Identify which cell holds the provided text, then report its (x, y) central coordinate. 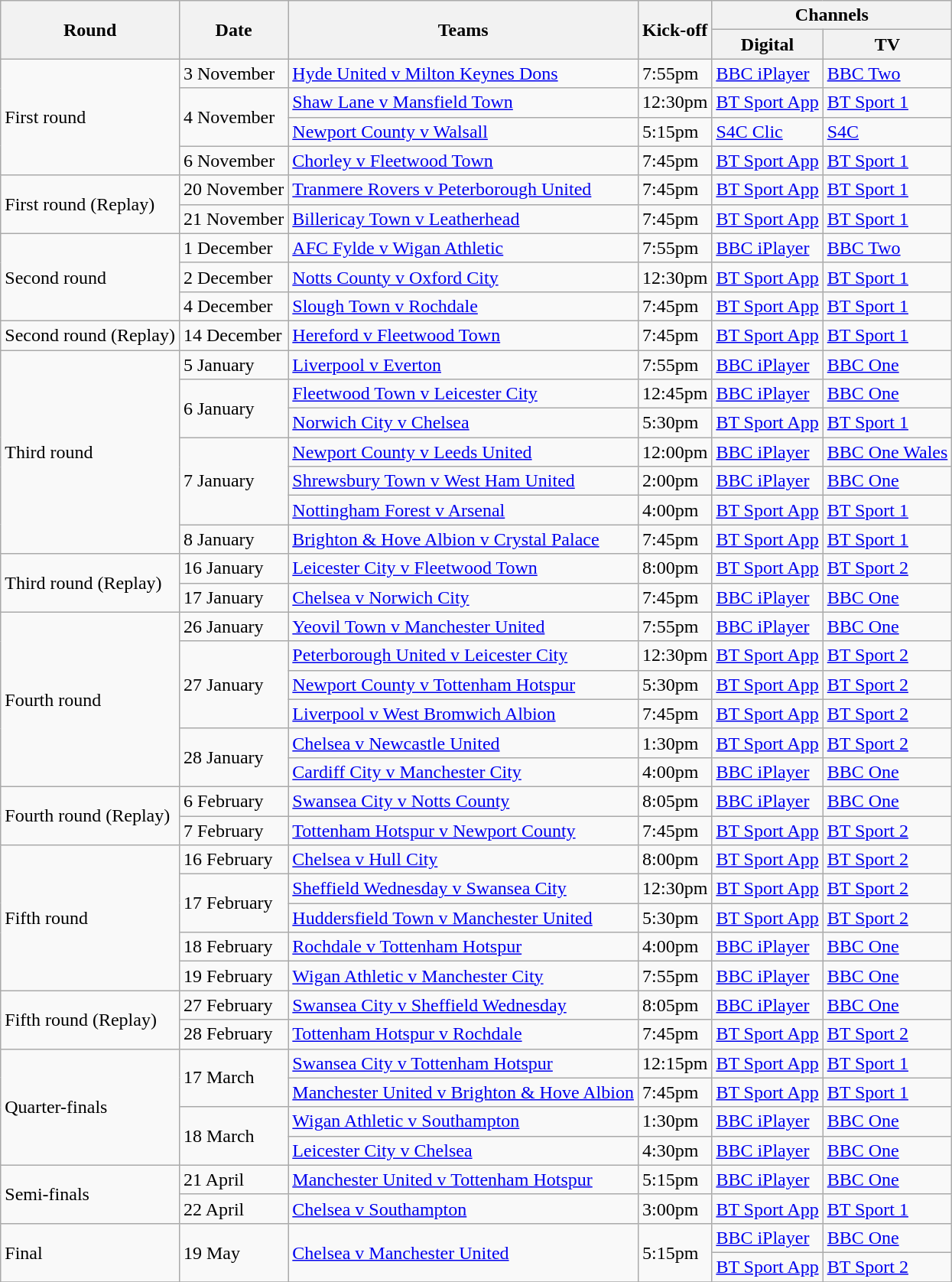
28 February (233, 1034)
Swansea City v Notts County (463, 801)
Chelsea v Manchester United (463, 1252)
2 December (233, 277)
Hereford v Fleetwood Town (463, 335)
Hyde United v Milton Keynes Dons (463, 73)
19 May (233, 1252)
Chelsea v Norwich City (463, 597)
8 January (233, 539)
Fleetwood Town v Leicester City (463, 394)
Fifth round (Replay) (90, 1020)
6 January (233, 408)
7 February (233, 830)
Chorley v Fleetwood Town (463, 161)
12:00pm (674, 452)
4:30pm (674, 1150)
4 December (233, 306)
Manchester United v Brighton & Hove Albion (463, 1092)
TV (887, 44)
Fourth round (Replay) (90, 815)
Wigan Athletic v Southampton (463, 1121)
Leicester City v Fleetwood Town (463, 568)
BBC One Wales (887, 452)
Kick-off (674, 30)
17 January (233, 597)
Teams (463, 30)
26 January (233, 626)
Swansea City v Sheffield Wednesday (463, 1005)
Third round (Replay) (90, 583)
14 December (233, 335)
16 January (233, 568)
Newport County v Walsall (463, 132)
6 November (233, 161)
Cardiff City v Manchester City (463, 772)
Rochdale v Tottenham Hotspur (463, 947)
Yeovil Town v Manchester United (463, 626)
Sheffield Wednesday v Swansea City (463, 889)
Chelsea v Southampton (463, 1209)
Round (90, 30)
Fourth round (90, 699)
Leicester City v Chelsea (463, 1150)
Newport County v Leeds United (463, 452)
Third round (90, 452)
First round (Replay) (90, 204)
17 March (233, 1078)
Norwich City v Chelsea (463, 423)
Nottingham Forest v Arsenal (463, 510)
Shrewsbury Town v West Ham United (463, 481)
Chelsea v Newcastle United (463, 743)
Slough Town v Rochdale (463, 306)
AFC Fylde v Wigan Athletic (463, 248)
21 April (233, 1180)
S4C (887, 132)
12:15pm (674, 1063)
5 January (233, 365)
4 November (233, 117)
Second round (90, 277)
1 December (233, 248)
Semi-finals (90, 1194)
Notts County v Oxford City (463, 277)
Billericay Town v Leatherhead (463, 219)
Brighton & Hove Albion v Crystal Palace (463, 539)
17 February (233, 903)
3 November (233, 73)
27 January (233, 685)
Quarter-finals (90, 1107)
Huddersfield Town v Manchester United (463, 918)
18 February (233, 947)
Channels (832, 15)
Tranmere Rovers v Peterborough United (463, 190)
Wigan Athletic v Manchester City (463, 976)
Liverpool v Everton (463, 365)
16 February (233, 860)
Swansea City v Tottenham Hotspur (463, 1063)
Chelsea v Hull City (463, 860)
20 November (233, 190)
Liverpool v West Bromwich Albion (463, 714)
S4C Clic (768, 132)
Manchester United v Tottenham Hotspur (463, 1180)
27 February (233, 1005)
3:00pm (674, 1209)
28 January (233, 757)
7 January (233, 481)
19 February (233, 976)
Final (90, 1252)
18 March (233, 1136)
6 February (233, 801)
Shaw Lane v Mansfield Town (463, 102)
Second round (Replay) (90, 335)
Tottenham Hotspur v Rochdale (463, 1034)
First round (90, 117)
12:45pm (674, 394)
Fifth round (90, 918)
Digital (768, 44)
22 April (233, 1209)
Newport County v Tottenham Hotspur (463, 685)
2:00pm (674, 481)
Date (233, 30)
21 November (233, 219)
Tottenham Hotspur v Newport County (463, 830)
Peterborough United v Leicester City (463, 656)
